Detect which cell encompasses the target text, then output its (X, Y) center coordinate. 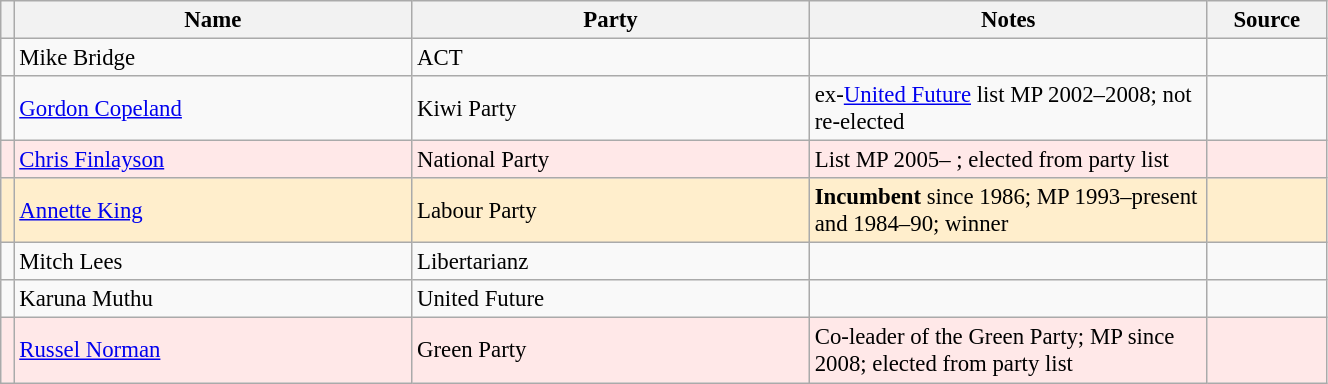
ex-United Future list MP 2002–2008; not re-elected (1008, 108)
National Party (611, 160)
Kiwi Party (611, 108)
Notes (1008, 20)
Labour Party (611, 210)
Incumbent since 1986; MP 1993–present and 1984–90; winner (1008, 210)
Party (611, 20)
Name (213, 20)
Karuna Muthu (213, 299)
Libertarianz (611, 262)
ACT (611, 58)
Co-leader of the Green Party; MP since 2008; elected from party list (1008, 350)
Annette King (213, 210)
Mike Bridge (213, 58)
Source (1266, 20)
Gordon Copeland (213, 108)
Russel Norman (213, 350)
Mitch Lees (213, 262)
Green Party (611, 350)
List MP 2005– ; elected from party list (1008, 160)
Chris Finlayson (213, 160)
United Future (611, 299)
